Determine the [x, y] coordinate at the center of the cell enclosing the given text.  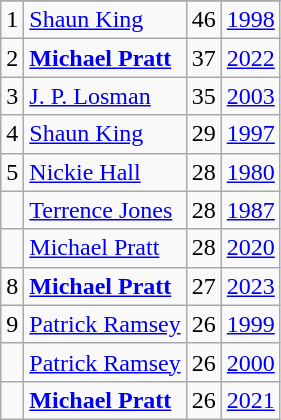
4 [12, 134]
35 [204, 96]
2020 [250, 248]
3 [12, 96]
1980 [250, 172]
2003 [250, 96]
46 [204, 20]
1997 [250, 134]
29 [204, 134]
2022 [250, 58]
5 [12, 172]
9 [12, 324]
27 [204, 286]
Terrence Jones [105, 210]
2023 [250, 286]
1 [12, 20]
2 [12, 58]
2021 [250, 400]
Nickie Hall [105, 172]
J. P. Losman [105, 96]
8 [12, 286]
1999 [250, 324]
1987 [250, 210]
2000 [250, 362]
1998 [250, 20]
37 [204, 58]
